Capture the cell that displays the provided text and extract its (x, y) central coordinate. 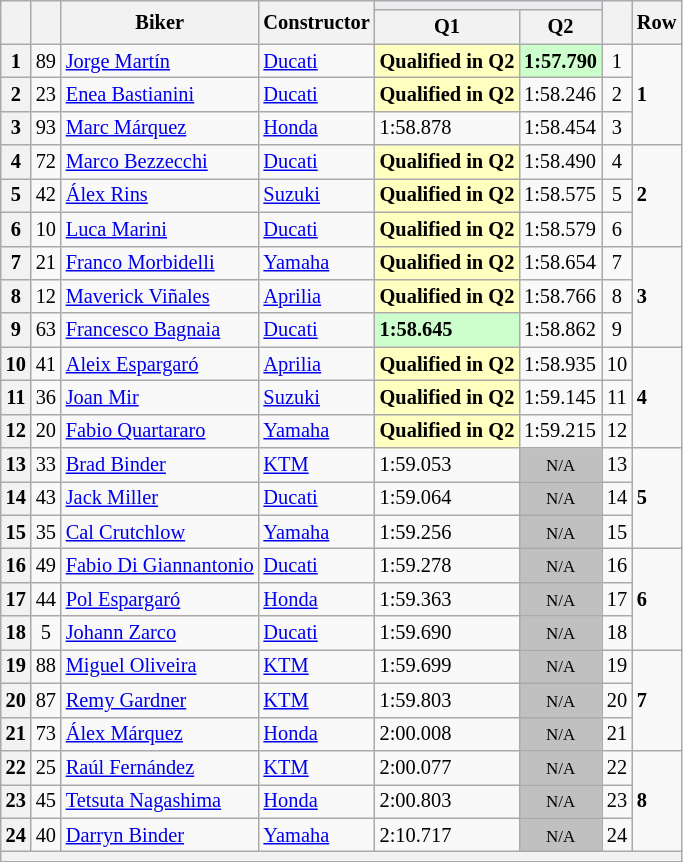
Fabio Quartararo (160, 431)
Constructor (317, 22)
1:58.766 (560, 296)
44 (46, 599)
Álex Rins (160, 195)
1:59.064 (447, 498)
93 (46, 128)
1:58.654 (560, 263)
Jack Miller (160, 498)
49 (46, 565)
2:00.803 (447, 801)
Luca Marini (160, 229)
41 (46, 364)
1:59.215 (560, 431)
Aleix Espargaró (160, 364)
1:58.490 (560, 162)
1:58.454 (560, 128)
Maverick Viñales (160, 296)
25 (46, 767)
33 (46, 465)
89 (46, 61)
42 (46, 195)
36 (46, 397)
63 (46, 330)
Álex Márquez (160, 734)
1:59.690 (447, 633)
Francesco Bagnaia (160, 330)
1:59.145 (560, 397)
Johann Zarco (160, 633)
Miguel Oliveira (160, 666)
35 (46, 532)
Enea Bastianini (160, 94)
2:00.077 (447, 767)
Q2 (560, 27)
Tetsuta Nagashima (160, 801)
Franco Morbidelli (160, 263)
Q1 (447, 27)
1:58.878 (447, 128)
1:59.363 (447, 599)
Darryn Binder (160, 835)
1:58.862 (560, 330)
88 (46, 666)
Marco Bezzecchi (160, 162)
1:58.246 (560, 94)
1:59.803 (447, 700)
Biker (160, 22)
Fabio Di Giannantonio (160, 565)
Jorge Martín (160, 61)
2:10.717 (447, 835)
1:59.278 (447, 565)
45 (46, 801)
2:00.008 (447, 734)
1:59.256 (447, 532)
1:58.575 (560, 195)
1:57.790 (560, 61)
1:58.935 (560, 364)
Pol Espargaró (160, 599)
Raúl Fernández (160, 767)
43 (46, 498)
1:58.579 (560, 229)
1:58.645 (447, 330)
Joan Mir (160, 397)
Row (656, 22)
Marc Márquez (160, 128)
40 (46, 835)
Remy Gardner (160, 700)
Cal Crutchlow (160, 532)
73 (46, 734)
72 (46, 162)
1:59.699 (447, 666)
87 (46, 700)
1:59.053 (447, 465)
Brad Binder (160, 465)
